Capture the cell that displays the provided text and extract its [X, Y] central coordinate. 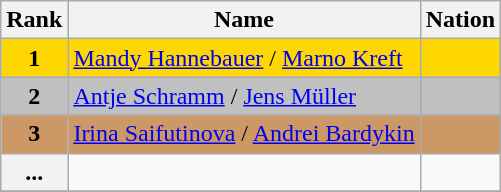
Rank [34, 20]
Antje Schramm / Jens Müller [244, 96]
Name [244, 20]
Nation [460, 20]
Irina Saifutinova / Andrei Bardykin [244, 134]
3 [34, 134]
... [34, 172]
1 [34, 58]
Mandy Hannebauer / Marno Kreft [244, 58]
2 [34, 96]
